From the cell containing the given text, extract its center point as [X, Y] coordinate. 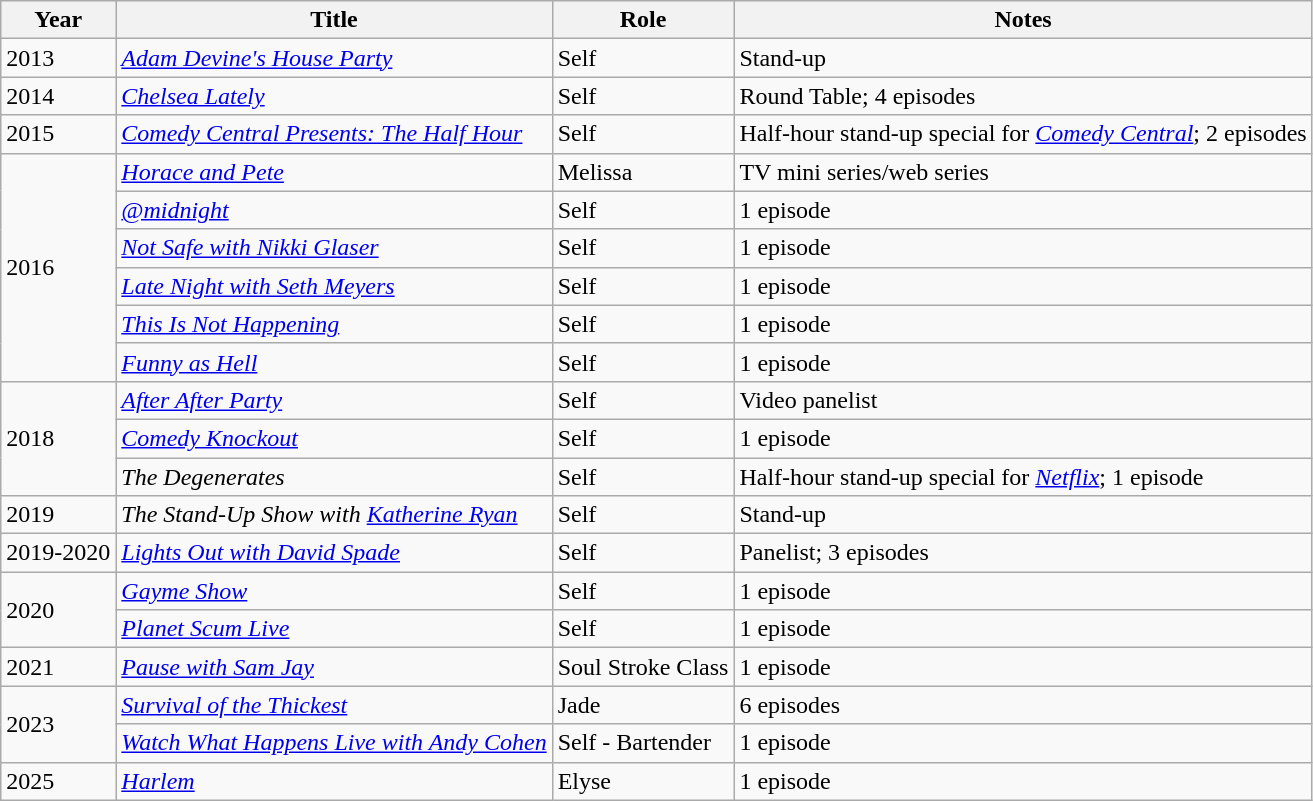
2025 [58, 781]
Chelsea Lately [334, 96]
Comedy Knockout [334, 438]
2023 [58, 724]
Not Safe with Nikki Glaser [334, 248]
Panelist; 3 episodes [1023, 553]
Half-hour stand-up special for Comedy Central; 2 episodes [1023, 134]
@midnight [334, 210]
TV mini series/web series [1023, 172]
Funny as Hell [334, 362]
Comedy Central Presents: The Half Hour [334, 134]
Adam Devine's House Party [334, 58]
Harlem [334, 781]
2015 [58, 134]
Half-hour stand-up special for Netflix; 1 episode [1023, 477]
Melissa [643, 172]
Soul Stroke Class [643, 667]
2018 [58, 438]
Notes [1023, 20]
2021 [58, 667]
Gayme Show [334, 591]
Year [58, 20]
Horace and Pete [334, 172]
Title [334, 20]
Self - Bartender [643, 743]
2016 [58, 267]
Pause with Sam Jay [334, 667]
6 episodes [1023, 705]
Survival of the Thickest [334, 705]
2013 [58, 58]
Video panelist [1023, 400]
Planet Scum Live [334, 629]
Role [643, 20]
Jade [643, 705]
After After Party [334, 400]
The Degenerates [334, 477]
2019-2020 [58, 553]
2014 [58, 96]
Round Table; 4 episodes [1023, 96]
2020 [58, 610]
Lights Out with David Spade [334, 553]
Watch What Happens Live with Andy Cohen [334, 743]
The Stand-Up Show with Katherine Ryan [334, 515]
Elyse [643, 781]
2019 [58, 515]
Late Night with Seth Meyers [334, 286]
This Is Not Happening [334, 324]
